Capture the cell that displays the provided text and extract its (x, y) central coordinate. 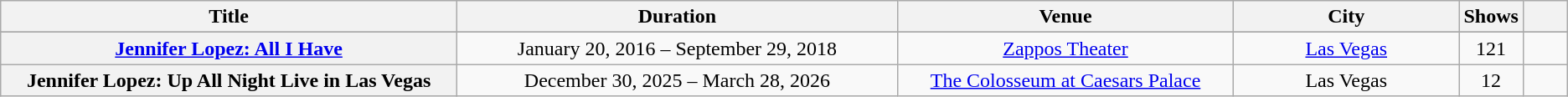
Venue (1065, 17)
December 30, 2025 – March 28, 2026 (677, 80)
Shows (1491, 17)
12 (1491, 80)
Zappos Theater (1065, 48)
City (1347, 17)
Title (230, 17)
January 20, 2016 – September 29, 2018 (677, 48)
The Colosseum at Caesars Palace (1065, 80)
121 (1491, 48)
Jennifer Lopez: All I Have (230, 48)
Jennifer Lopez: Up All Night Live in Las Vegas (230, 80)
Duration (677, 17)
